Provide the [x, y] coordinate of the cell's center where the given text is located.  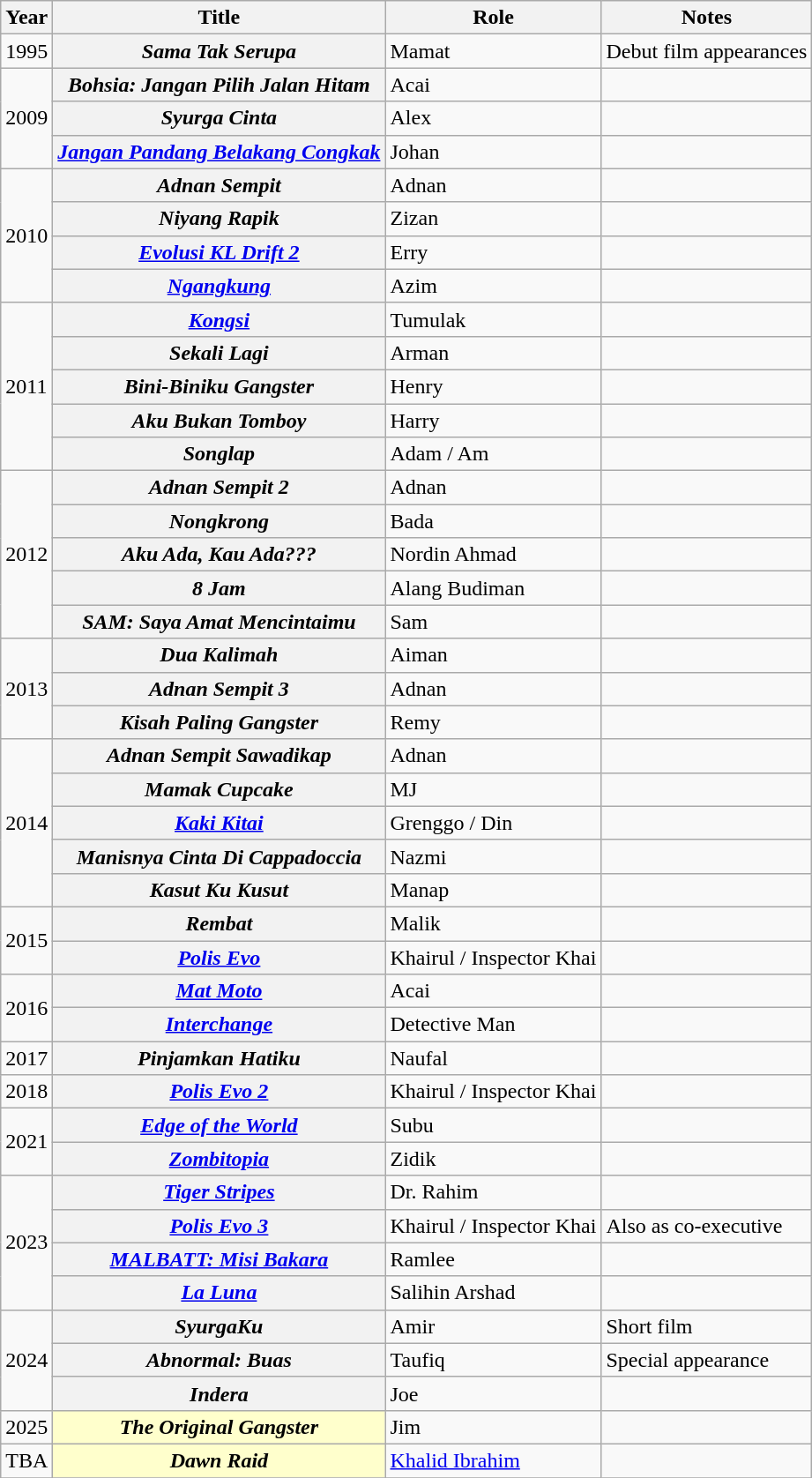
Also as co-executive [707, 1226]
Edge of the World [219, 1125]
Rembat [219, 923]
Abnormal: Buas [219, 1360]
Manisnya Cinta Di Cappadoccia [219, 856]
Tiger Stripes [219, 1192]
Zidik [494, 1159]
Bini-Biniku Gangster [219, 386]
Grenggo / Din [494, 823]
Arman [494, 353]
Subu [494, 1125]
2024 [26, 1360]
Alex [494, 118]
Aku Ada, Kau Ada??? [219, 555]
TBA [26, 1460]
Title [219, 18]
Detective Man [494, 1025]
Dr. Rahim [494, 1192]
La Luna [219, 1293]
2021 [26, 1142]
Songlap [219, 454]
Jim [494, 1427]
MALBATT: Misi Bakara [219, 1259]
Nazmi [494, 856]
2017 [26, 1058]
Kongsi [219, 319]
Dawn Raid [219, 1460]
Aiman [494, 655]
Year [26, 18]
Adnan Sempit 2 [219, 488]
Kasut Ku Kusut [219, 890]
Nongkrong [219, 521]
Indera [219, 1393]
Alang Budiman [494, 588]
Harry [494, 421]
Azim [494, 286]
Jangan Pandang Belakang Congkak [219, 152]
Manap [494, 890]
Sam [494, 622]
Role [494, 18]
Nordin Ahmad [494, 555]
Syurga Cinta [219, 118]
Debut film appearances [707, 51]
2010 [26, 235]
2018 [26, 1092]
Special appearance [707, 1360]
Adnan Sempit [219, 185]
Amir [494, 1326]
Malik [494, 923]
Erry [494, 252]
Adnan Sempit Sawadikap [219, 756]
MJ [494, 789]
Notes [707, 18]
Mamak Cupcake [219, 789]
Mamat [494, 51]
Joe [494, 1393]
Niyang Rapik [219, 219]
2015 [26, 940]
Aku Bukan Tomboy [219, 421]
The Original Gangster [219, 1427]
Interchange [219, 1025]
SyurgaKu [219, 1326]
8 Jam [219, 588]
Adnan Sempit 3 [219, 689]
Kisah Paling Gangster [219, 722]
2013 [26, 689]
Polis Evo [219, 957]
Adam / Am [494, 454]
2009 [26, 118]
Henry [494, 386]
2011 [26, 386]
Salihin Arshad [494, 1293]
Sekali Lagi [219, 353]
2012 [26, 555]
2016 [26, 1008]
SAM: Saya Amat Mencintaimu [219, 622]
Tumulak [494, 319]
Zizan [494, 219]
1995 [26, 51]
2023 [26, 1243]
Ramlee [494, 1259]
Johan [494, 152]
2014 [26, 823]
Sama Tak Serupa [219, 51]
Polis Evo 3 [219, 1226]
Naufal [494, 1058]
Remy [494, 722]
Kaki Kitai [219, 823]
Taufiq [494, 1360]
Short film [707, 1326]
Bada [494, 521]
Bohsia: Jangan Pilih Jalan Hitam [219, 85]
Polis Evo 2 [219, 1092]
Ngangkung [219, 286]
Mat Moto [219, 991]
Khalid Ibrahim [494, 1460]
Evolusi KL Drift 2 [219, 252]
Dua Kalimah [219, 655]
Pinjamkan Hatiku [219, 1058]
2025 [26, 1427]
Zombitopia [219, 1159]
